Provide the (x, y) coordinate of the cell's center where the given text is located.  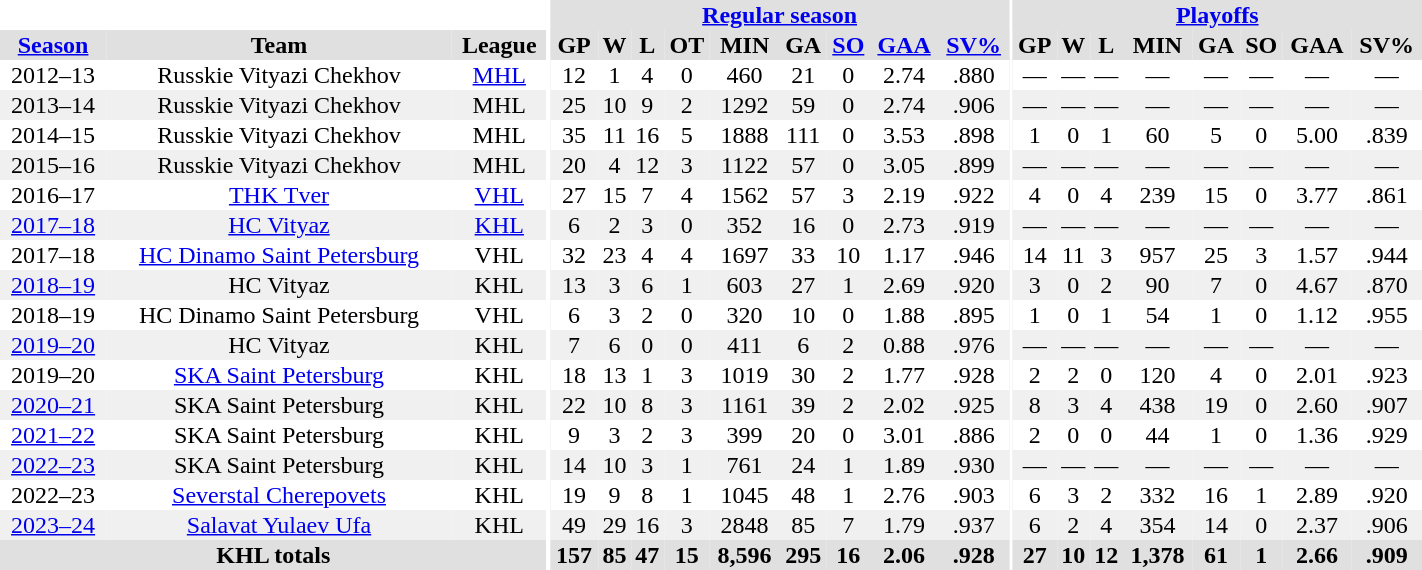
33 (803, 255)
Regular season (780, 15)
4.67 (1318, 285)
.880 (973, 75)
3.77 (1318, 195)
2016–17 (53, 195)
2020–21 (53, 405)
.839 (1386, 135)
411 (745, 345)
1.88 (904, 315)
32 (574, 255)
2015–16 (53, 165)
.898 (973, 135)
18 (574, 375)
399 (745, 435)
1.79 (904, 525)
2.60 (1318, 405)
21 (803, 75)
1045 (745, 495)
2.69 (904, 285)
.930 (973, 465)
3.05 (904, 165)
320 (745, 315)
5.00 (1318, 135)
.976 (973, 345)
2.66 (1318, 555)
59 (803, 105)
354 (1158, 525)
.944 (1386, 255)
OT (687, 45)
1562 (745, 195)
Season (53, 45)
1161 (745, 405)
49 (574, 525)
35 (574, 135)
603 (745, 285)
2.37 (1318, 525)
30 (803, 375)
.899 (973, 165)
111 (803, 135)
.946 (973, 255)
Severstal Cherepovets (279, 495)
Playoffs (1217, 15)
.937 (973, 525)
3.53 (904, 135)
23 (614, 255)
239 (1158, 195)
22 (574, 405)
1019 (745, 375)
2.73 (904, 225)
1.36 (1318, 435)
761 (745, 465)
29 (614, 525)
.861 (1386, 195)
.895 (973, 315)
0.88 (904, 345)
1292 (745, 105)
Salavat Yulaev Ufa (279, 525)
2848 (745, 525)
24 (803, 465)
1697 (745, 255)
47 (648, 555)
1888 (745, 135)
295 (803, 555)
THK Tver (279, 195)
.955 (1386, 315)
957 (1158, 255)
2.76 (904, 495)
.923 (1386, 375)
1.89 (904, 465)
.919 (973, 225)
Team (279, 45)
1122 (745, 165)
1.77 (904, 375)
2021–22 (53, 435)
.909 (1386, 555)
44 (1158, 435)
48 (803, 495)
90 (1158, 285)
.903 (973, 495)
438 (1158, 405)
61 (1216, 555)
.922 (973, 195)
332 (1158, 495)
.907 (1386, 405)
2.01 (1318, 375)
.870 (1386, 285)
2012–13 (53, 75)
157 (574, 555)
39 (803, 405)
2013–14 (53, 105)
8,596 (745, 555)
1.12 (1318, 315)
.886 (973, 435)
1,378 (1158, 555)
.925 (973, 405)
2.06 (904, 555)
60 (1158, 135)
2.19 (904, 195)
2.02 (904, 405)
460 (745, 75)
.929 (1386, 435)
KHL totals (274, 555)
352 (745, 225)
League (500, 45)
2.89 (1318, 495)
2023–24 (53, 525)
1.57 (1318, 255)
54 (1158, 315)
3.01 (904, 435)
1.17 (904, 255)
120 (1158, 375)
2014–15 (53, 135)
